Output the (X, Y) coordinate of the center of the cell containing the given text.  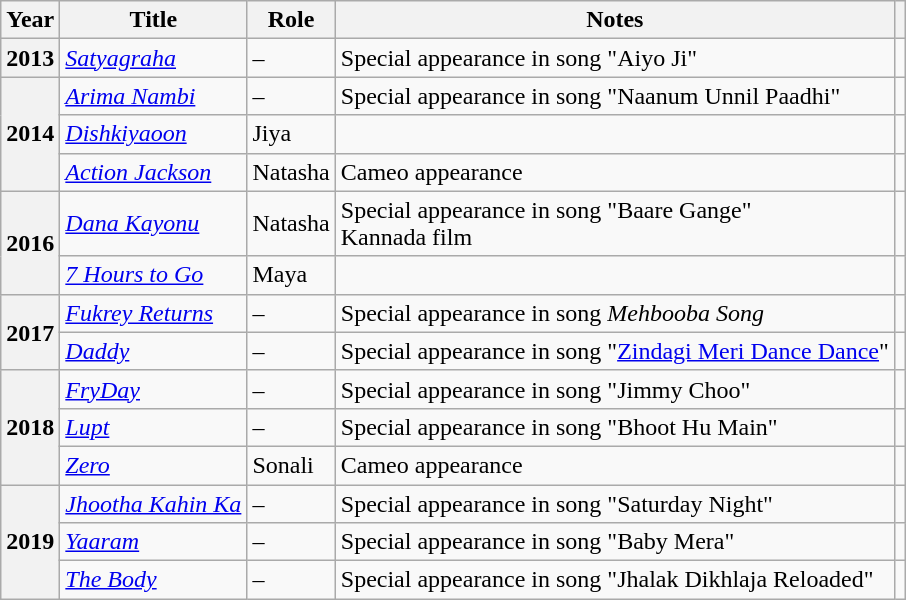
Lupt (154, 427)
Title (154, 20)
Special appearance in song "Aiyo Ji" (614, 58)
Daddy (154, 351)
2016 (30, 242)
Jiya (291, 134)
Year (30, 20)
Special appearance in song "Bhoot Hu Main" (614, 427)
2017 (30, 332)
Special appearance in song Mehbooba Song (614, 313)
Dana Kayonu (154, 224)
Maya (291, 275)
Special appearance in song "Saturday Night" (614, 503)
Jhootha Kahin Ka (154, 503)
Special appearance in song "Naanum Unnil Paadhi" (614, 96)
2018 (30, 427)
Special appearance in song "Baby Mera" (614, 542)
Special appearance in song "Jhalak Dikhlaja Reloaded" (614, 580)
2014 (30, 134)
Satyagraha (154, 58)
2019 (30, 541)
Role (291, 20)
Special appearance in song "Zindagi Meri Dance Dance" (614, 351)
Notes (614, 20)
Zero (154, 465)
Special appearance in song "Baare Gange"Kannada film (614, 224)
7 Hours to Go (154, 275)
Sonali (291, 465)
Arima Nambi (154, 96)
Yaaram (154, 542)
FryDay (154, 389)
The Body (154, 580)
Fukrey Returns (154, 313)
Special appearance in song "Jimmy Choo" (614, 389)
Dishkiyaoon (154, 134)
2013 (30, 58)
Action Jackson (154, 172)
